Search for the cell housing the specified text and yield its [X, Y] center coordinate. 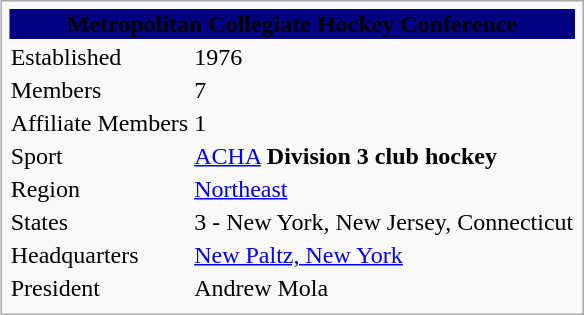
Region [100, 189]
New Paltz, New York [384, 255]
7 [384, 90]
Andrew Mola [384, 288]
Headquarters [100, 255]
ACHA Division 3 club hockey [384, 156]
Members [100, 90]
Sport [100, 156]
1976 [384, 57]
Established [100, 57]
States [100, 222]
Affiliate Members [100, 123]
Metropolitan Collegiate Hockey Conference [292, 24]
President [100, 288]
3 - New York, New Jersey, Connecticut [384, 222]
Northeast [384, 189]
1 [384, 123]
